Return the [X, Y] coordinate for the center point of the cell that contains the specified text.  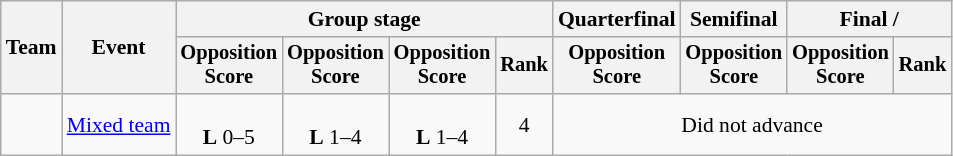
4 [524, 124]
Did not advance [752, 124]
Mixed team [119, 124]
L 0–5 [230, 124]
Team [32, 48]
Quarterfinal [617, 19]
Semifinal [734, 19]
Group stage [364, 19]
Final / [869, 19]
Event [119, 48]
